For the text-containing cell, return its midpoint in (X, Y) coordinate format. 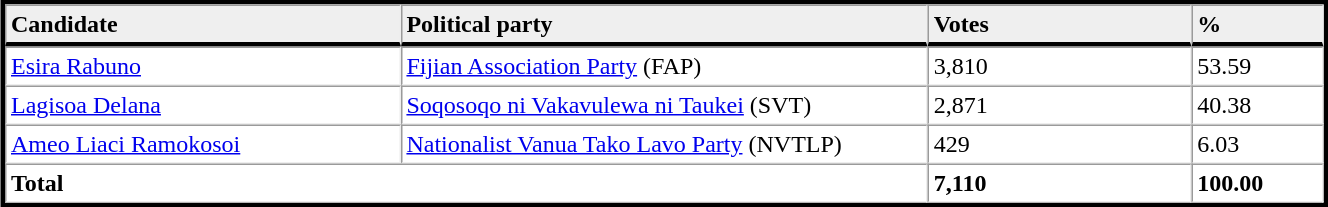
429 (1060, 144)
Total (466, 184)
100.00 (1257, 184)
2,871 (1060, 106)
53.59 (1257, 66)
Votes (1060, 25)
3,810 (1060, 66)
6.03 (1257, 144)
Soqosoqo ni Vakavulewa ni Taukei (SVT) (664, 106)
Esira Rabuno (202, 66)
Nationalist Vanua Tako Lavo Party (NVTLP) (664, 144)
40.38 (1257, 106)
Political party (664, 25)
7,110 (1060, 184)
Lagisoa Delana (202, 106)
Ameo Liaci Ramokosoi (202, 144)
Fijian Association Party (FAP) (664, 66)
% (1257, 25)
Candidate (202, 25)
